Provide the [X, Y] coordinate of the cell's center where the given text is located.  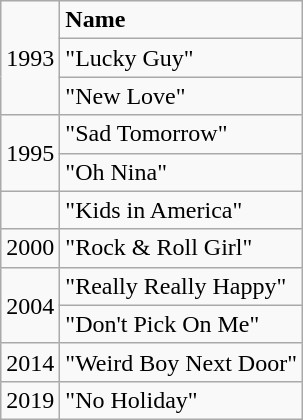
"Really Really Happy" [182, 286]
1995 [30, 153]
2004 [30, 305]
"Lucky Guy" [182, 58]
"Don't Pick On Me" [182, 324]
2000 [30, 248]
"Weird Boy Next Door" [182, 362]
Name [182, 20]
1993 [30, 58]
2019 [30, 400]
"Kids in America" [182, 210]
"Sad Tomorrow" [182, 134]
"New Love" [182, 96]
2014 [30, 362]
"Rock & Roll Girl" [182, 248]
"No Holiday" [182, 400]
"Oh Nina" [182, 172]
